Provide the [x, y] coordinate of the cell's center where the given text is located.  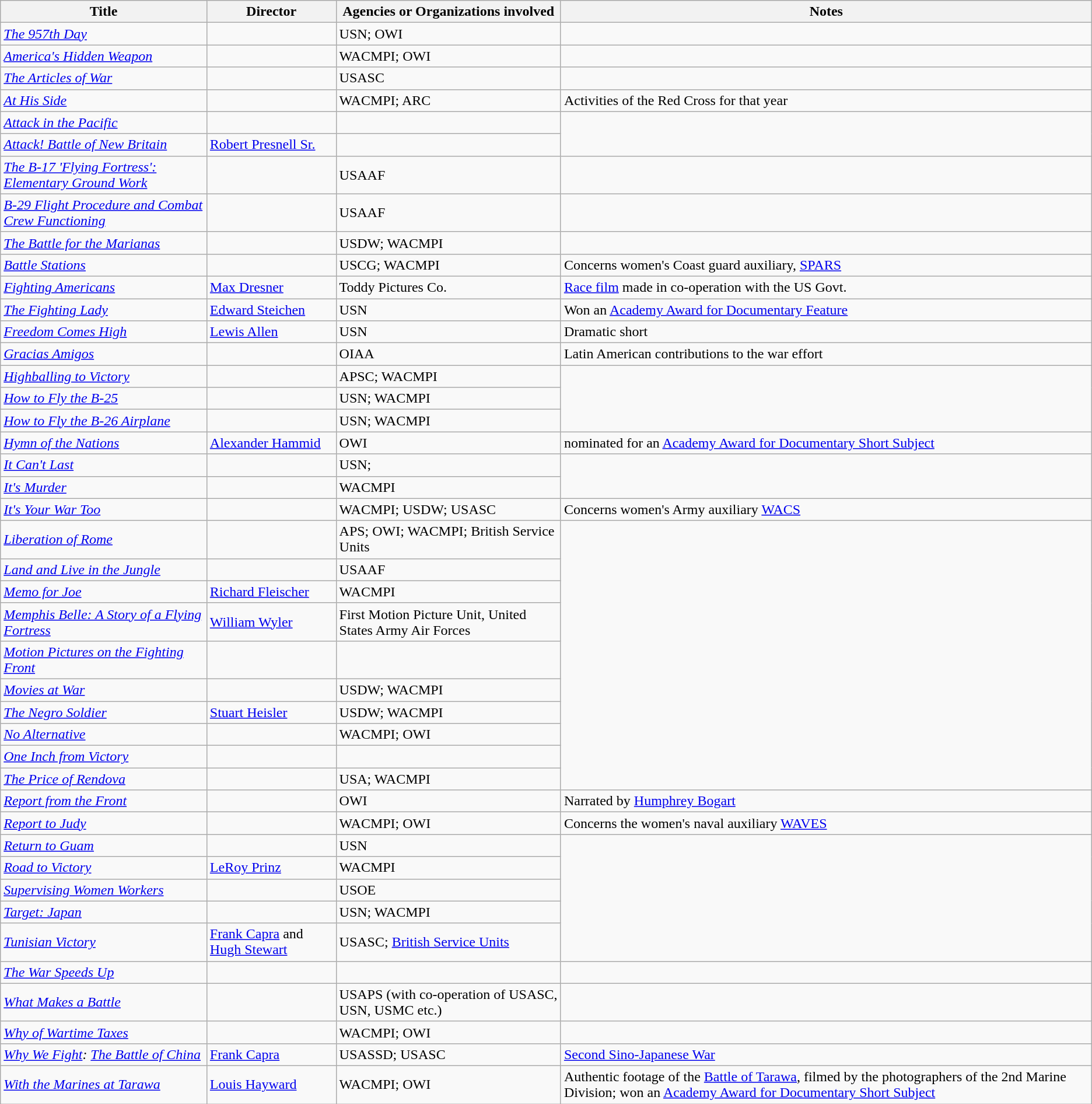
APS; OWI; WACMPI; British Service Units [448, 539]
USASSD; USASC [448, 1054]
Frank Capra [271, 1054]
Liberation of Rome [104, 539]
Title [104, 12]
Report from the Front [104, 801]
Movies at War [104, 690]
The Battle for the Marianas [104, 243]
Battle Stations [104, 265]
America's Hidden Weapon [104, 56]
Activities of the Red Cross for that year [826, 100]
USN; [448, 465]
LeRoy Prinz [271, 868]
Director [271, 12]
APSC; WACMPI [448, 376]
One Inch from Victory [104, 757]
Lewis Allen [271, 332]
nominated for an Academy Award for Documentary Short Subject [826, 443]
Gracias Amigos [104, 354]
At His Side [104, 100]
First Motion Picture Unit, United States Army Air Forces [448, 622]
Max Dresner [271, 287]
Supervising Women Workers [104, 890]
How to Fly the B-26 Airplane [104, 421]
Alexander Hammid [271, 443]
Tunisian Victory [104, 942]
Richard Fleischer [271, 592]
It's Your War Too [104, 509]
How to Fly the B-25 [104, 399]
William Wyler [271, 622]
What Makes a Battle [104, 1002]
Concerns women's Army auxiliary WACS [826, 509]
No Alternative [104, 735]
Louis Hayward [271, 1084]
WACMPI; ARC [448, 100]
USAPS (with co-operation of USASC, USN, USMC etc.) [448, 1002]
Why We Fight: The Battle of China [104, 1054]
Highballing to Victory [104, 376]
Attack in the Pacific [104, 123]
USOE [448, 890]
Memo for Joe [104, 592]
Target: Japan [104, 912]
It's Murder [104, 487]
B-29 Flight Procedure and Combat Crew Functioning [104, 212]
Land and Live in the Jungle [104, 570]
WACMPI; USDW; USASC [448, 509]
Hymn of the Nations [104, 443]
The B-17 'Flying Fortress': Elementary Ground Work [104, 175]
OIAA [448, 354]
Latin American contributions to the war effort [826, 354]
The 957th Day [104, 34]
The Articles of War [104, 78]
The Negro Soldier [104, 712]
Notes [826, 12]
It Can't Last [104, 465]
USN; OWI [448, 34]
Memphis Belle: A Story of a Flying Fortress [104, 622]
Why of Wartime Taxes [104, 1032]
Concerns the women's naval auxiliary WAVES [826, 823]
Freedom Comes High [104, 332]
Narrated by Humphrey Bogart [826, 801]
The War Speeds Up [104, 972]
Stuart Heisler [271, 712]
Motion Pictures on the Fighting Front [104, 659]
Toddy Pictures Co. [448, 287]
Race film made in co-operation with the US Govt. [826, 287]
USA; WACMPI [448, 779]
Concerns women's Coast guard auxiliary, SPARS [826, 265]
With the Marines at Tarawa [104, 1084]
The Fighting Lady [104, 310]
Road to Victory [104, 868]
Agencies or Organizations involved [448, 12]
Second Sino-Japanese War [826, 1054]
USASC [448, 78]
Attack! Battle of New Britain [104, 145]
Dramatic short [826, 332]
Won an Academy Award for Documentary Feature [826, 310]
The Price of Rendova [104, 779]
USCG; WACMPI [448, 265]
Report to Judy [104, 823]
Authentic footage of the Battle of Tarawa, filmed by the photographers of the 2nd Marine Division; won an Academy Award for Documentary Short Subject [826, 1084]
Frank Capra and Hugh Stewart [271, 942]
Fighting Americans [104, 287]
Return to Guam [104, 846]
Edward Steichen [271, 310]
Robert Presnell Sr. [271, 145]
USASC; British Service Units [448, 942]
